Determine the [X, Y] coordinate at the center of the cell enclosing the given text.  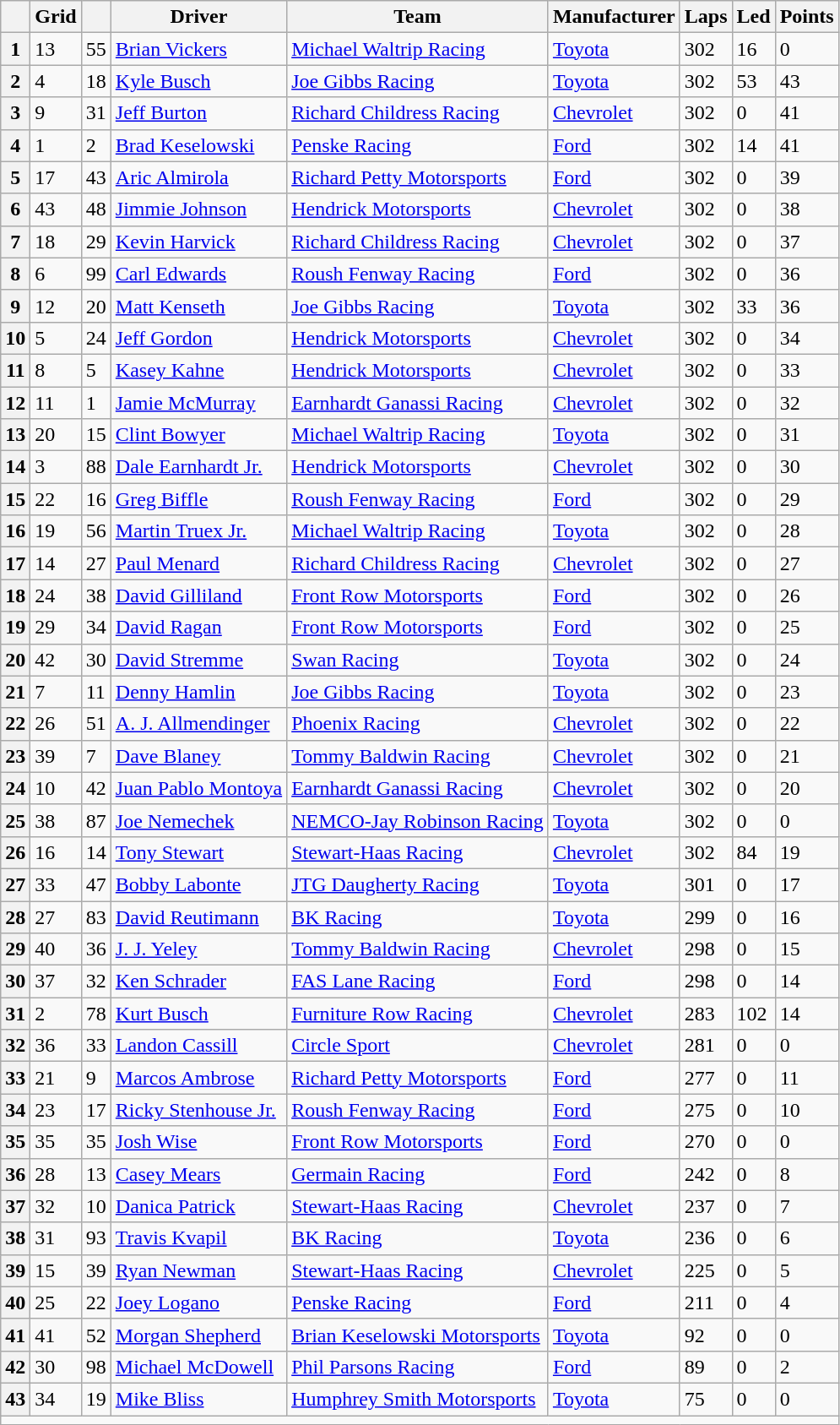
Joe Nemechek [198, 820]
Travis Kvapil [198, 1238]
225 [706, 1270]
52 [96, 1335]
Carl Edwards [198, 274]
Denny Hamlin [198, 692]
Jimmie Johnson [198, 209]
236 [706, 1238]
David Stremme [198, 660]
99 [96, 274]
FAS Lane Racing [418, 982]
Danica Patrick [198, 1206]
Bobby Labonte [198, 884]
Mike Bliss [198, 1399]
Circle Sport [418, 1046]
93 [96, 1238]
Ken Schrader [198, 982]
Morgan Shepherd [198, 1335]
Manufacturer [614, 17]
Phil Parsons Racing [418, 1367]
88 [96, 467]
83 [96, 916]
Brad Keselowski [198, 145]
92 [706, 1335]
A. J. Allmendinger [198, 724]
Casey Mears [198, 1174]
Josh Wise [198, 1142]
Paul Menard [198, 563]
Joey Logano [198, 1303]
299 [706, 916]
89 [706, 1367]
Matt Kenseth [198, 306]
Furniture Row Racing [418, 1014]
Michael McDowell [198, 1367]
Team [418, 17]
David Ragan [198, 628]
84 [753, 852]
Germain Racing [418, 1174]
Kevin Harvick [198, 242]
Jeff Gordon [198, 338]
Points [807, 17]
Aric Almirola [198, 177]
NEMCO-Jay Robinson Racing [418, 820]
242 [706, 1174]
275 [706, 1110]
Juan Pablo Montoya [198, 788]
87 [96, 820]
281 [706, 1046]
53 [753, 81]
Driver [198, 17]
Brian Vickers [198, 49]
270 [706, 1142]
211 [706, 1303]
Dale Earnhardt Jr. [198, 467]
Kasey Kahne [198, 370]
Ryan Newman [198, 1270]
Led [753, 17]
Kurt Busch [198, 1014]
David Gilliland [198, 596]
Phoenix Racing [418, 724]
David Reutimann [198, 916]
Humphrey Smith Motorsports [418, 1399]
102 [753, 1014]
277 [706, 1078]
78 [96, 1014]
Jeff Burton [198, 113]
56 [96, 531]
283 [706, 1014]
Jamie McMurray [198, 403]
Kyle Busch [198, 81]
Landon Cassill [198, 1046]
Swan Racing [418, 660]
Tony Stewart [198, 852]
Clint Bowyer [198, 435]
Dave Blaney [198, 756]
Greg Biffle [198, 499]
301 [706, 884]
75 [706, 1399]
237 [706, 1206]
Brian Keselowski Motorsports [418, 1335]
98 [96, 1367]
JTG Daugherty Racing [418, 884]
J. J. Yeley [198, 949]
Ricky Stenhouse Jr. [198, 1110]
51 [96, 724]
Grid [56, 17]
55 [96, 49]
Martin Truex Jr. [198, 531]
48 [96, 209]
47 [96, 884]
Laps [706, 17]
Marcos Ambrose [198, 1078]
